Determine the (x, y) coordinate at the center of the cell enclosing the given text.  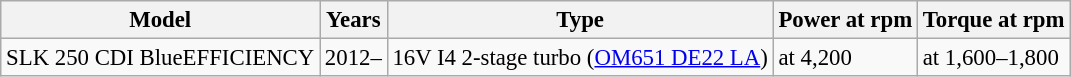
Model (160, 20)
2012– (354, 58)
SLK 250 CDI BlueEFFICIENCY (160, 58)
Torque at rpm (993, 20)
Power at rpm (845, 20)
at 1,600–1,800 (993, 58)
at 4,200 (845, 58)
16V I4 2-stage turbo (OM651 DE22 LA) (580, 58)
Type (580, 20)
Years (354, 20)
